Detect which cell encompasses the target text, then output its [x, y] center coordinate. 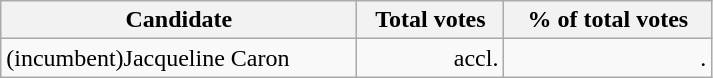
(incumbent)Jacqueline Caron [179, 58]
accl. [430, 58]
. [608, 58]
Candidate [179, 20]
Total votes [430, 20]
% of total votes [608, 20]
